From the cell containing the given text, extract its center point as (x, y) coordinate. 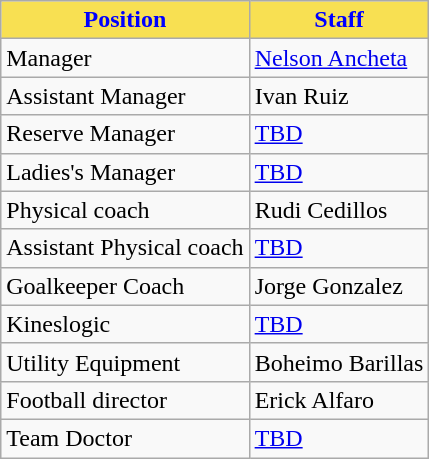
Kineslogic (125, 324)
Reserve Manager (125, 134)
Position (125, 20)
Manager (125, 58)
Rudi Cedillos (339, 210)
Assistant Manager (125, 96)
Football director (125, 400)
Boheimo Barillas (339, 362)
Team Doctor (125, 438)
Utility Equipment (125, 362)
Erick Alfaro (339, 400)
Assistant Physical coach (125, 248)
Ladies's Manager (125, 172)
Goalkeeper Coach (125, 286)
Ivan Ruiz (339, 96)
Physical coach (125, 210)
Staff (339, 20)
Nelson Ancheta (339, 58)
Jorge Gonzalez (339, 286)
